From the cell containing the given text, extract its center point as (X, Y) coordinate. 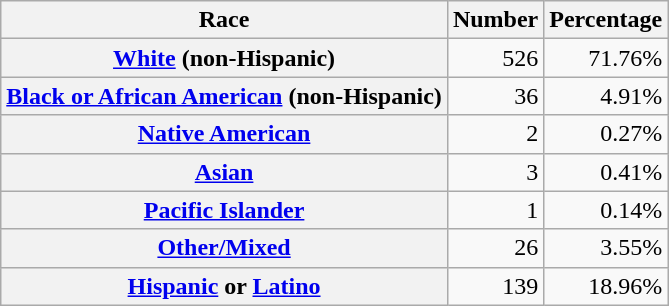
36 (495, 96)
1 (495, 210)
0.41% (606, 172)
526 (495, 58)
0.27% (606, 134)
2 (495, 134)
0.14% (606, 210)
4.91% (606, 96)
Pacific Islander (224, 210)
Black or African American (non-Hispanic) (224, 96)
Race (224, 20)
71.76% (606, 58)
Other/Mixed (224, 248)
3 (495, 172)
White (non-Hispanic) (224, 58)
Native American (224, 134)
139 (495, 286)
Percentage (606, 20)
Number (495, 20)
Hispanic or Latino (224, 286)
18.96% (606, 286)
Asian (224, 172)
26 (495, 248)
3.55% (606, 248)
